Capture the cell that displays the provided text and extract its [X, Y] central coordinate. 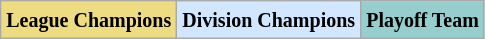
League Champions [89, 20]
Division Champions [269, 20]
Playoff Team [423, 20]
